Pinpoint the cell where the given text exists, returning its (x, y) midpoint coordinate. 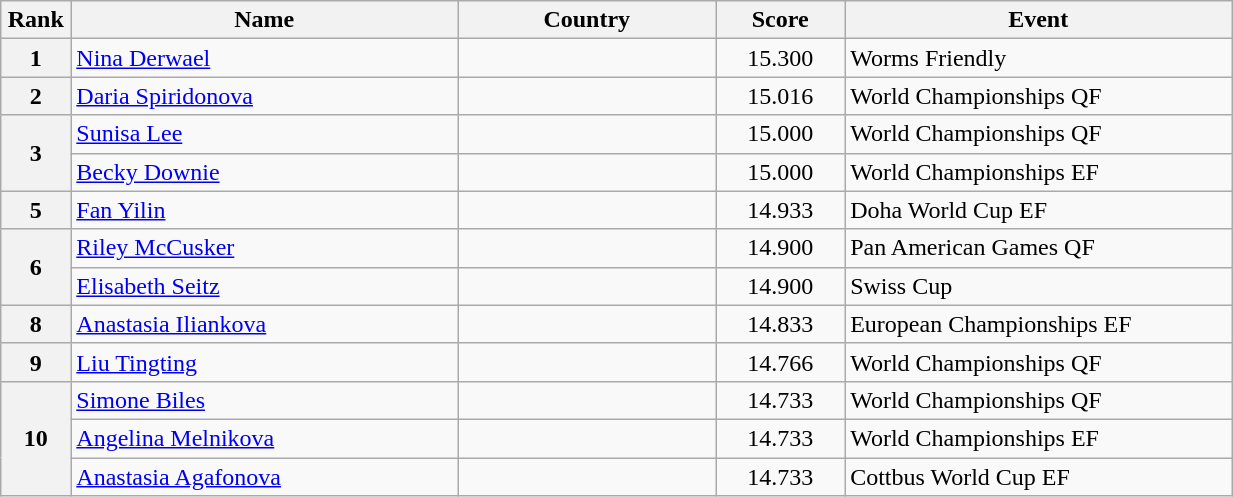
Angelina Melnikova (264, 438)
14.833 (780, 324)
Worms Friendly (1038, 58)
Daria Spiridonova (264, 96)
8 (36, 324)
Elisabeth Seitz (264, 286)
1 (36, 58)
5 (36, 210)
Fan Yilin (264, 210)
Swiss Cup (1038, 286)
Doha World Cup EF (1038, 210)
15.300 (780, 58)
Anastasia Iliankova (264, 324)
Anastasia Agafonova (264, 477)
Nina Derwael (264, 58)
15.016 (780, 96)
European Championships EF (1038, 324)
14.933 (780, 210)
Event (1038, 20)
2 (36, 96)
14.766 (780, 362)
Simone Biles (264, 400)
Sunisa Lee (264, 134)
Liu Tingting (264, 362)
Name (264, 20)
Score (780, 20)
Riley McCusker (264, 248)
9 (36, 362)
10 (36, 438)
Becky Downie (264, 172)
Rank (36, 20)
Pan American Games QF (1038, 248)
Cottbus World Cup EF (1038, 477)
6 (36, 267)
3 (36, 153)
Country (587, 20)
